Scan for the cell matching the given text and deliver its [X, Y] coordinate at center. 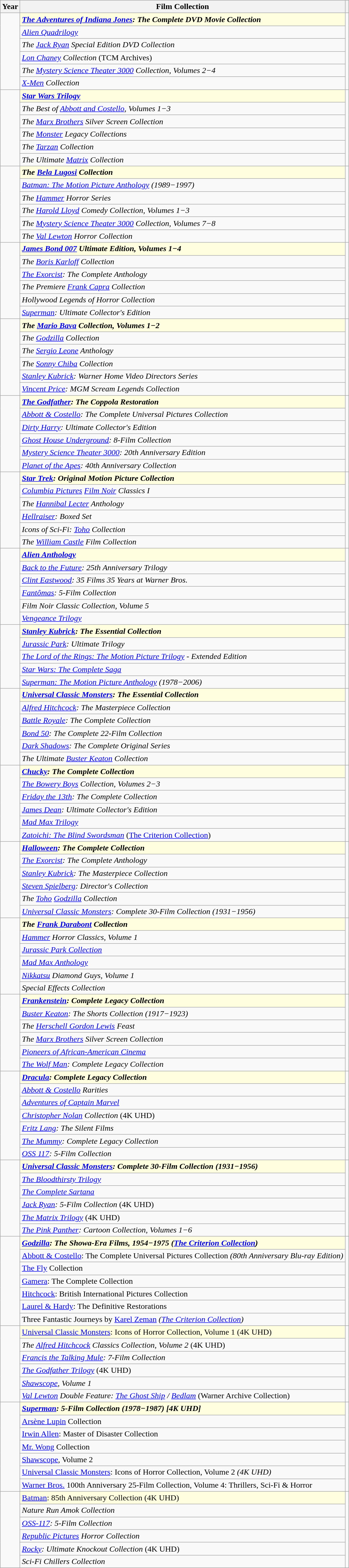
Pioneers of African-American Cinema [182, 1052]
Fritz Lang: The Silent Films [182, 1128]
Shawscope, Volume 1 [182, 1383]
The Ultimate Matrix Collection [182, 160]
Batman: The Motion Picture Anthology (1989−1997) [182, 185]
Adventures of Captain Marvel [182, 1103]
Battle Royale: The Complete Collection [182, 720]
Rocky: Ultimate Knockout Collection (4K UHD) [182, 1549]
Film Noir Classic Collection, Volume 5 [182, 606]
Vengeance Trilogy [182, 618]
The Wolf Man: Complete Legacy Collection [182, 1064]
Gamera: The Complete Collection [182, 1281]
Bond 50: The Complete 22-Film Collection [182, 733]
Universal Classic Monsters: Icons of Horror Collection, Volume 2 (4K UHD) [182, 1472]
Back to the Future: 25th Anniversary Trilogy [182, 568]
Mad Max Trilogy [182, 822]
Film Collection [182, 7]
The Mummy: Complete Legacy Collection [182, 1141]
Stanley Kubrick: Warner Home Video Directors Series [182, 376]
Irwin Allen: Master of Disaster Collection [182, 1434]
Abbott & Costello: The Complete Universal Pictures Collection [182, 415]
The Hammer Horror Series [182, 198]
Abbott & Costello: The Complete Universal Pictures Collection (80th Anniversary Blu-ray Edition) [182, 1256]
Mr. Wong Collection [182, 1447]
Fantômas: 5-Film Collection [182, 593]
The Alfred Hitchcock Classics Collection, Volume 2 (4K UHD) [182, 1345]
The Godzilla Collection [182, 338]
Special Effects Collection [182, 988]
Batman: 85th Anniversary Collection (4K UHD) [182, 1498]
Chucky: The Complete Collection [182, 771]
Nature Run Amok Collection [182, 1510]
Jurassic Park: Ultimate Trilogy [182, 644]
OSS 117: 5-Film Collection [182, 1153]
Icons of Sci-Fi: Toho Collection [182, 529]
Universal Classic Monsters: The Essential Collection [182, 695]
The Frank Darabont Collection [182, 924]
Superman: 5-Film Collection (1978−1987) [4K UHD] [182, 1409]
Arsène Lupin Collection [182, 1421]
The Pink Panther: Cartoon Collection, Volumes 1−6 [182, 1230]
Godzilla: The Showa-Era Films, 1954−1975 (The Criterion Collection) [182, 1243]
The Fly Collection [182, 1268]
Columbia Pictures Film Noir Classics I [182, 491]
Steven Spielberg: Director's Collection [182, 886]
Hellraiser: Boxed Set [182, 516]
Dracula: Complete Legacy Collection [182, 1077]
Stanley Kubrick: The Essential Collection [182, 631]
The Bloodthirsty Trilogy [182, 1179]
Friday the 13th: The Complete Collection [182, 797]
The Godfather Trilogy (4K UHD) [182, 1370]
Vincent Price: MGM Scream Legends Collection [182, 389]
Buster Keaton: The Shorts Collection (1917−1923) [182, 1014]
Lon Chaney Collection (TCM Archives) [182, 58]
Superman: The Motion Picture Anthology (1978−2006) [182, 682]
OSS-117: 5-Film Collection [182, 1523]
Halloween: The Complete Collection [182, 848]
Universal Classic Monsters: Icons of Horror Collection, Volume 1 (4K UHD) [182, 1332]
Val Lewton Double Feature: The Ghost Ship / Bedlam (Warner Archive Collection) [182, 1396]
Stanley Kubrick: The Masterpiece Collection [182, 873]
The Tarzan Collection [182, 147]
Star Wars: The Complete Saga [182, 669]
Dirty Harry: Ultimate Collector's Edition [182, 427]
Dark Shadows: The Complete Original Series [182, 746]
Mystery Science Theater 3000: 20th Anniversary Edition [182, 453]
Star Trek: Original Motion Picture Collection [182, 478]
The Sonny Chiba Collection [182, 363]
Shawscope, Volume 2 [182, 1460]
The Monster Legacy Collections [182, 134]
Alien Anthology [182, 554]
The William Castle Film Collection [182, 542]
Jack Ryan: 5-Film Collection (4K UHD) [182, 1205]
The Adventures of Indiana Jones: The Complete DVD Movie Collection [182, 19]
Hollywood Legends of Horror Collection [182, 300]
The Ultimate Buster Keaton Collection [182, 758]
Hitchcock: British International Pictures Collection [182, 1294]
The Godfather: The Coppola Restoration [182, 402]
The Hannibal Lecter Anthology [182, 504]
The Mario Bava Collection, Volumes 1−2 [182, 325]
Frankenstein: Complete Legacy Collection [182, 1001]
The Bowery Boys Collection, Volumes 2−3 [182, 784]
Superman: Ultimate Collector's Edition [182, 312]
Sci-Fi Chillers Collection [182, 1561]
James Bond 007 Ultimate Edition, Volumes 1−4 [182, 249]
Alfred Hitchcock: The Masterpiece Collection [182, 707]
The Mystery Science Theater 3000 Collection, Volumes 7−8 [182, 223]
The Val Lewton Horror Collection [182, 236]
Republic Pictures Horror Collection [182, 1536]
The Complete Sartana [182, 1192]
The Lord of the Rings: The Motion Picture Trilogy - Extended Edition [182, 657]
X-Men Collection [182, 83]
The Harold Lloyd Comedy Collection, Volumes 1−3 [182, 211]
Year [10, 7]
The Premiere Frank Capra Collection [182, 287]
Nikkatsu Diamond Guys, Volume 1 [182, 975]
The Toho Godzilla Collection [182, 899]
The Herschell Gordon Lewis Feast [182, 1026]
Star Wars Trilogy [182, 96]
Warner Bros. 100th Anniversary 25-Film Collection, Volume 4: Thrillers, Sci-Fi & Horror [182, 1485]
Zatoichi: The Blind Swordsman (The Criterion Collection) [182, 835]
Alien Quadrilogy [182, 32]
Planet of the Apes: 40th Anniversary Collection [182, 465]
The Jack Ryan Special Edition DVD Collection [182, 45]
Hammer Horror Classics, Volume 1 [182, 937]
The Bela Lugosi Collection [182, 172]
James Dean: Ultimate Collector's Edition [182, 810]
The Sergio Leone Anthology [182, 351]
The Matrix Trilogy (4K UHD) [182, 1217]
The Best of Abbott and Costello, Volumes 1−3 [182, 108]
The Mystery Science Theater 3000 Collection, Volumes 2−4 [182, 70]
Three Fantastic Journeys by Karel Zeman (The Criterion Collection) [182, 1319]
Jurassic Park Collection [182, 950]
Laurel & Hardy: The Definitive Restorations [182, 1306]
Abbott & Costello Rarities [182, 1090]
Christopher Nolan Collection (4K UHD) [182, 1115]
Clint Eastwood: 35 Films 35 Years at Warner Bros. [182, 580]
The Boris Karloff Collection [182, 262]
Ghost House Underground: 8-Film Collection [182, 440]
Francis the Talking Mule: 7-Film Collection [182, 1357]
Mad Max Anthology [182, 962]
